Provide the [x, y] coordinate of the cell's center where the given text is located.  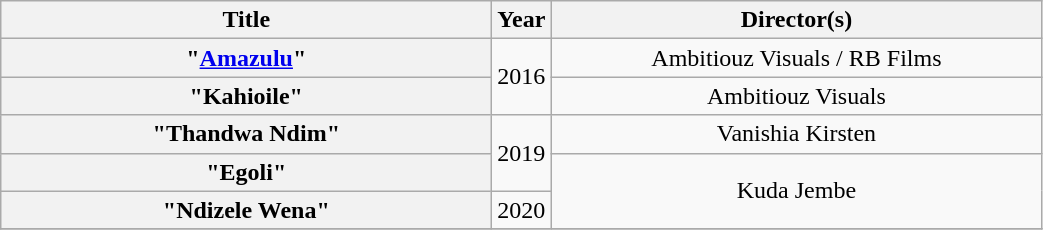
2019 [522, 153]
"Thandwa Ndim" [246, 134]
Year [522, 20]
"Amazulu" [246, 58]
Ambitiouz Visuals [796, 96]
Title [246, 20]
Vanishia Kirsten [796, 134]
Ambitiouz Visuals / RB Films [796, 58]
"Kahioile" [246, 96]
2016 [522, 77]
"Egoli" [246, 172]
2020 [522, 210]
Kuda Jembe [796, 191]
Director(s) [796, 20]
"Ndizele Wena" [246, 210]
